Return the (x, y) coordinate for the center point of the cell that contains the specified text.  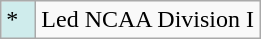
* (18, 20)
Led NCAA Division I (148, 20)
